Return (x, y) of the center of cell containing provided text 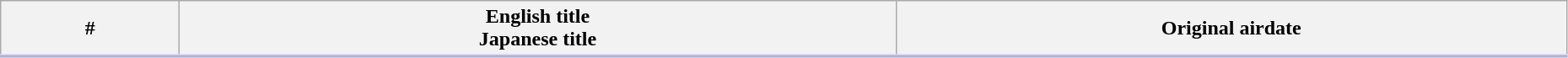
English title Japanese title (538, 29)
# (90, 29)
Original airdate (1231, 29)
